Return [X, Y] of the center of cell containing provided text 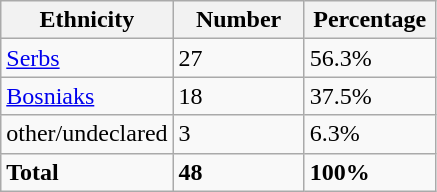
37.5% [370, 96]
other/undeclared [87, 134]
6.3% [370, 134]
3 [238, 134]
Total [87, 172]
Percentage [370, 20]
Ethnicity [87, 20]
Number [238, 20]
27 [238, 58]
Serbs [87, 58]
Bosniaks [87, 96]
18 [238, 96]
48 [238, 172]
56.3% [370, 58]
100% [370, 172]
